Scan for the cell matching the given text and deliver its [X, Y] coordinate at center. 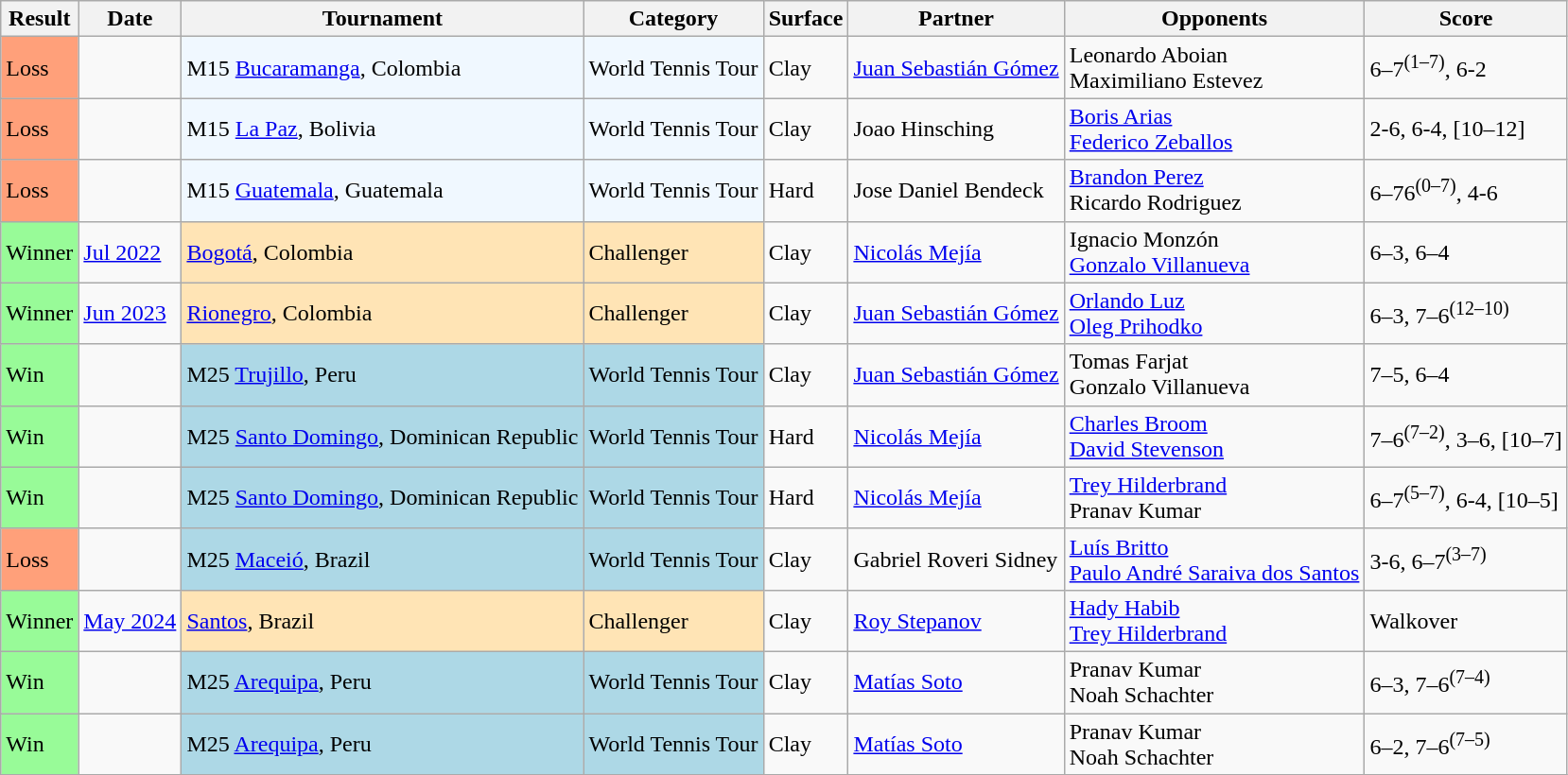
Date [131, 19]
Jun 2023 [131, 314]
6–2, 7–6(7–5) [1466, 743]
Rionegro, Colombia [382, 314]
Opponents [1214, 19]
Result [40, 19]
6–3, 7–6(7–4) [1466, 682]
7–6(7–2), 3–6, [10–7] [1466, 437]
Roy Stepanov [956, 620]
3-6, 6–7(3–7) [1466, 560]
Leonardo Aboian Maximiliano Estevez [1214, 68]
Score [1466, 19]
Orlando Luz Oleg Prihodko [1214, 314]
May 2024 [131, 620]
6–76(0–7), 4-6 [1466, 191]
Jose Daniel Bendeck [956, 191]
Jul 2022 [131, 251]
Santos, Brazil [382, 620]
Tomas Farjat Gonzalo Villanueva [1214, 374]
M25 Maceió, Brazil [382, 560]
Luís Britto Paulo André Saraiva dos Santos [1214, 560]
Trey Hilderbrand Pranav Kumar [1214, 497]
Bogotá, Colombia [382, 251]
M15 Bucaramanga, Colombia [382, 68]
Category [673, 19]
Boris Arias Federico Zeballos [1214, 129]
Surface [806, 19]
Brandon Perez Ricardo Rodriguez [1214, 191]
Gabriel Roveri Sidney [956, 560]
6–7(1–7), 6-2 [1466, 68]
Walkover [1466, 620]
Joao Hinsching [956, 129]
6–3, 7–6(12–10) [1466, 314]
Hady Habib Trey Hilderbrand [1214, 620]
M15 Guatemala, Guatemala [382, 191]
6–7(5–7), 6-4, [10–5] [1466, 497]
7–5, 6–4 [1466, 374]
M25 Trujillo, Peru [382, 374]
Charles Broom David Stevenson [1214, 437]
Partner [956, 19]
Ignacio Monzón Gonzalo Villanueva [1214, 251]
6–3, 6–4 [1466, 251]
Tournament [382, 19]
M15 La Paz, Bolivia [382, 129]
2-6, 6-4, [10–12] [1466, 129]
